Return [x, y] of the center of cell containing provided text 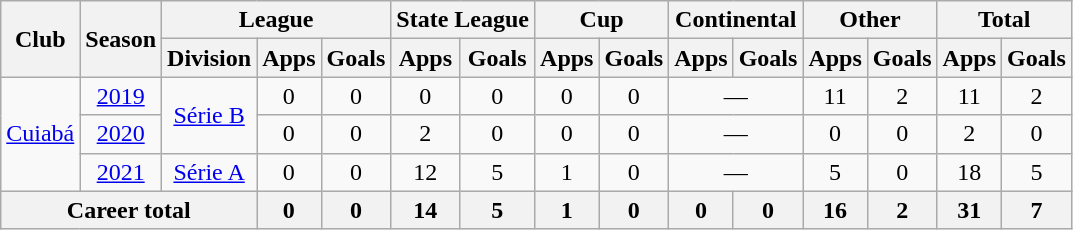
2021 [121, 172]
Division [210, 58]
Total [1004, 20]
State League [463, 20]
12 [426, 172]
Série B [210, 115]
14 [426, 210]
Other [870, 20]
Cuiabá [40, 134]
Continental [736, 20]
18 [969, 172]
Série A [210, 172]
Club [40, 39]
Career total [129, 210]
31 [969, 210]
7 [1037, 210]
League [276, 20]
Cup [602, 20]
Season [121, 39]
2019 [121, 96]
2020 [121, 134]
16 [835, 210]
